Output the (X, Y) coordinate of the center of the cell containing the given text.  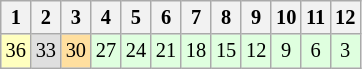
21 (166, 51)
1 (16, 17)
15 (226, 51)
30 (76, 51)
5 (136, 17)
33 (46, 51)
11 (316, 17)
10 (286, 17)
24 (136, 51)
2 (46, 17)
18 (196, 51)
36 (16, 51)
27 (106, 51)
7 (196, 17)
4 (106, 17)
8 (226, 17)
